From the cell containing the given text, extract its center point as [x, y] coordinate. 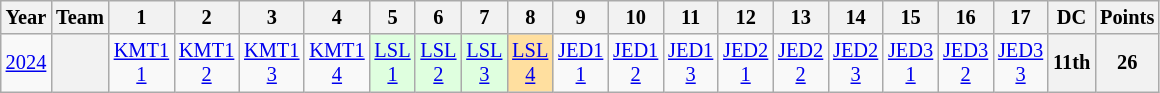
LSL1 [393, 63]
DC [1072, 17]
JED32 [966, 63]
6 [438, 17]
Points [1127, 17]
JED21 [746, 63]
16 [966, 17]
LSL4 [530, 63]
3 [272, 17]
JED31 [910, 63]
LSL3 [484, 63]
11 [690, 17]
14 [856, 17]
LSL2 [438, 63]
JED22 [800, 63]
13 [800, 17]
Team [80, 17]
KMT11 [142, 63]
7 [484, 17]
KMT12 [206, 63]
Year [26, 17]
10 [636, 17]
11th [1072, 63]
JED33 [1020, 63]
9 [580, 17]
KMT13 [272, 63]
JED13 [690, 63]
JED11 [580, 63]
26 [1127, 63]
2 [206, 17]
15 [910, 17]
4 [336, 17]
KMT14 [336, 63]
JED23 [856, 63]
12 [746, 17]
5 [393, 17]
8 [530, 17]
JED12 [636, 63]
1 [142, 17]
17 [1020, 17]
2024 [26, 63]
